Extract the (x, y) coordinate from the center of the cell holding the provided text.  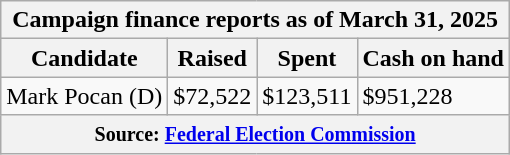
Mark Pocan (D) (84, 96)
Cash on hand (433, 58)
$951,228 (433, 96)
$123,511 (307, 96)
Spent (307, 58)
$72,522 (212, 96)
Raised (212, 58)
Source: Federal Election Commission (256, 134)
Candidate (84, 58)
Campaign finance reports as of March 31, 2025 (256, 20)
